Extract the [X, Y] coordinate from the center of the cell holding the provided text.  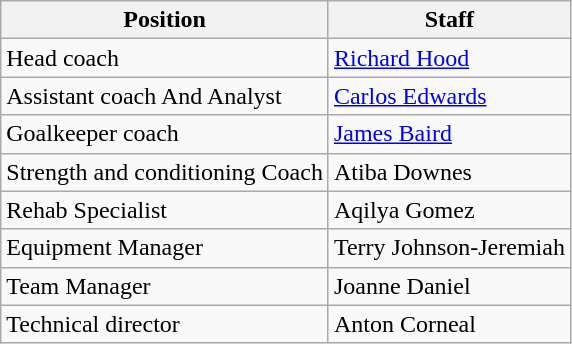
Goalkeeper coach [165, 134]
Staff [449, 20]
Anton Corneal [449, 324]
Team Manager [165, 286]
Joanne Daniel [449, 286]
Head coach [165, 58]
Strength and conditioning Coach [165, 172]
Rehab Specialist [165, 210]
Carlos Edwards [449, 96]
Equipment Manager [165, 248]
Terry Johnson-Jeremiah [449, 248]
Technical director [165, 324]
Position [165, 20]
James Baird [449, 134]
Richard Hood [449, 58]
Assistant coach And Analyst [165, 96]
Aqilya Gomez [449, 210]
Atiba Downes [449, 172]
